Return [X, Y] of the center of cell containing provided text 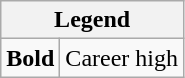
Career high [122, 58]
Legend [92, 20]
Bold [30, 58]
